Detect which cell encompasses the target text, then output its [X, Y] center coordinate. 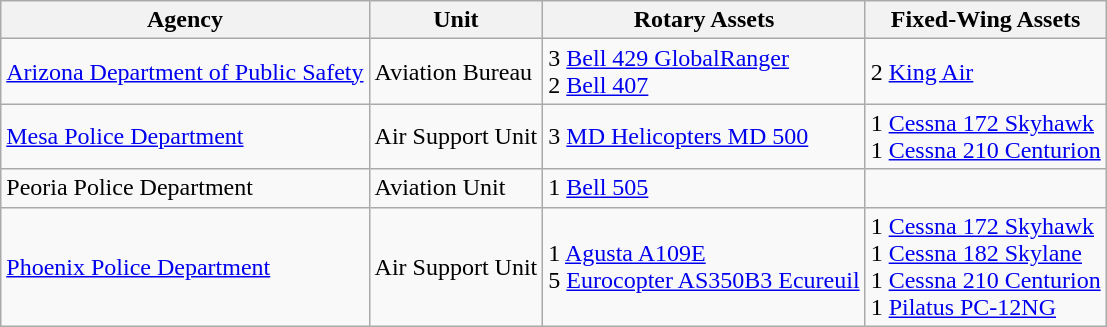
3 Bell 429 GlobalRanger2 Bell 407 [704, 72]
2 King Air [986, 72]
1 Agusta A109E5 Eurocopter AS350B3 Ecureuil [704, 266]
Aviation Unit [456, 188]
Rotary Assets [704, 20]
1 Cessna 172 Skyhawk1 Cessna 182 Skylane1 Cessna 210 Centurion1 Pilatus PC-12NG [986, 266]
1 Bell 505 [704, 188]
Aviation Bureau [456, 72]
Peoria Police Department [185, 188]
Arizona Department of Public Safety [185, 72]
3 MD Helicopters MD 500 [704, 136]
Agency [185, 20]
Mesa Police Department [185, 136]
Fixed-Wing Assets [986, 20]
Phoenix Police Department [185, 266]
Unit [456, 20]
1 Cessna 172 Skyhawk1 Cessna 210 Centurion [986, 136]
